From the cell containing the given text, extract its center point as (X, Y) coordinate. 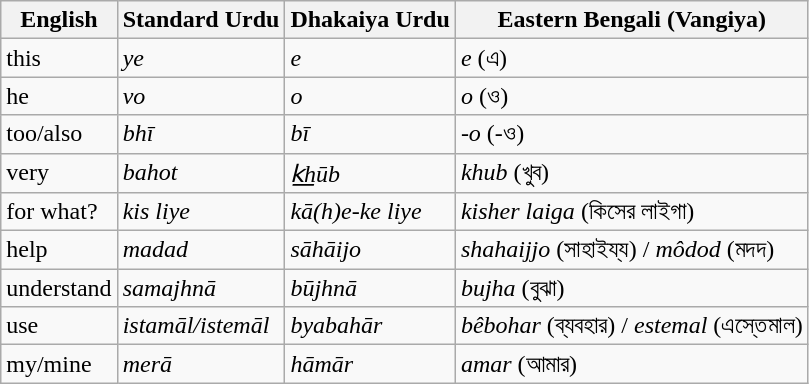
būjhnā (370, 288)
bêbohar (ব্যবহার) / estemal (এস্তেমাল) (632, 326)
understand (59, 288)
sāhāijo (370, 250)
he (59, 96)
Dhakaiya Urdu (370, 20)
ye (201, 58)
kā(h)e-ke liye (370, 212)
for what? (59, 212)
hāmār (370, 364)
istamāl/istemāl (201, 326)
bujha (বুঝা) (632, 288)
o (ও) (632, 96)
help (59, 250)
this (59, 58)
khub (খুব) (632, 173)
vo (201, 96)
o (370, 96)
amar (আমার) (632, 364)
Eastern Bengali (Vangiya) (632, 20)
English (59, 20)
too/also (59, 134)
use (59, 326)
merā (201, 364)
byabahār (370, 326)
very (59, 173)
samajhnā (201, 288)
-o (-ও) (632, 134)
Standard Urdu (201, 20)
madad (201, 250)
k͟hūb (370, 173)
my/mine (59, 364)
shahaijjo (সাহাইয্য) / môdod (মদদ) (632, 250)
bahot (201, 173)
kis liye (201, 212)
kisher laiga (কিসের লাইগা) (632, 212)
bī (370, 134)
e (370, 58)
e (এ) (632, 58)
bhī (201, 134)
